Locate the cell with the specified text and output its [x, y] center coordinate. 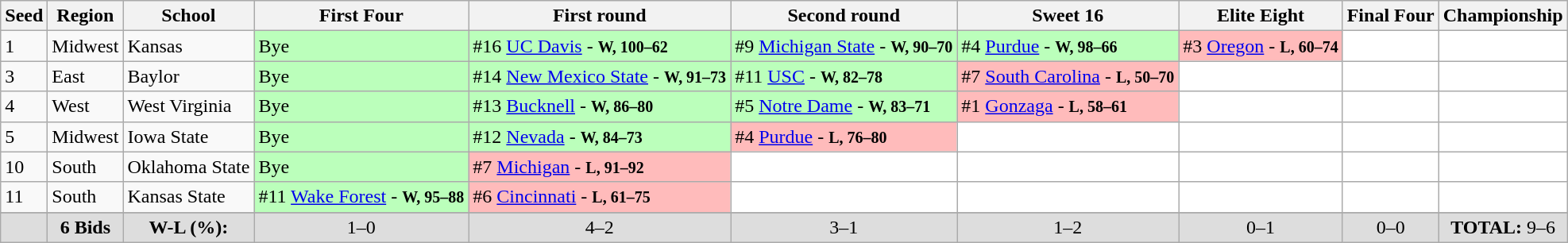
Kansas State [189, 197]
#16 UC Davis - W, 100–62 [600, 46]
School [189, 16]
TOTAL: 9–6 [1503, 227]
#7 South Carolina - L, 50–70 [1068, 76]
Oklahoma State [189, 167]
#11 USC - W, 82–78 [844, 76]
#11 Wake Forest - W, 95–88 [361, 197]
0–1 [1261, 227]
#4 Purdue - L, 76–80 [844, 137]
1–0 [361, 227]
3–1 [844, 227]
#14 New Mexico State - W, 91–73 [600, 76]
#13 Bucknell - W, 86–80 [600, 106]
East [86, 76]
3 [24, 76]
#12 Nevada - W, 84–73 [600, 137]
Sweet 16 [1068, 16]
1–2 [1068, 227]
Kansas [189, 46]
Championship [1503, 16]
#3 Oregon - L, 60–74 [1261, 46]
#6 Cincinnati - L, 61–75 [600, 197]
#9 Michigan State - W, 90–70 [844, 46]
W-L (%): [189, 227]
West [86, 106]
Baylor [189, 76]
#1 Gonzaga - L, 58–61 [1068, 106]
Elite Eight [1261, 16]
Seed [24, 16]
1 [24, 46]
West Virginia [189, 106]
#5 Notre Dame - W, 83–71 [844, 106]
4–2 [600, 227]
#7 Michigan - L, 91–92 [600, 167]
First round [600, 16]
11 [24, 197]
Region [86, 16]
10 [24, 167]
6 Bids [86, 227]
Second round [844, 16]
5 [24, 137]
4 [24, 106]
0–0 [1390, 227]
Iowa State [189, 137]
First Four [361, 16]
#4 Purdue - W, 98–66 [1068, 46]
Final Four [1390, 16]
